Locate the cell with the specified text and output its (X, Y) center coordinate. 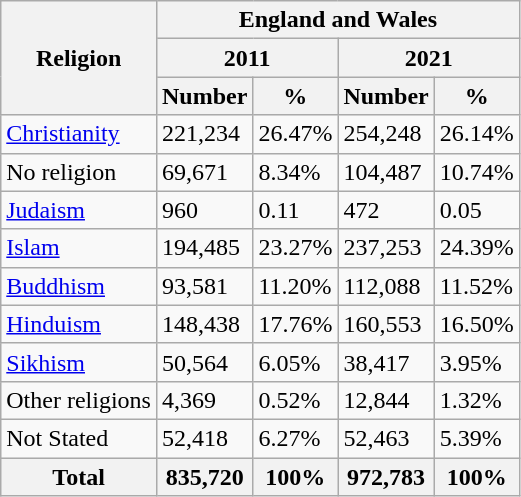
10.74% (476, 172)
6.27% (296, 438)
0.11 (296, 210)
160,553 (386, 324)
Christianity (79, 134)
8.34% (296, 172)
Total (79, 477)
254,248 (386, 134)
2021 (428, 58)
Not Stated (79, 438)
3.95% (476, 362)
26.47% (296, 134)
5.39% (476, 438)
Islam (79, 248)
11.20% (296, 286)
Buddhism (79, 286)
Other religions (79, 400)
52,463 (386, 438)
24.39% (476, 248)
4,369 (204, 400)
11.52% (476, 286)
52,418 (204, 438)
237,253 (386, 248)
Sikhism (79, 362)
0.05 (476, 210)
972,783 (386, 477)
472 (386, 210)
835,720 (204, 477)
93,581 (204, 286)
12,844 (386, 400)
17.76% (296, 324)
69,671 (204, 172)
104,487 (386, 172)
Judaism (79, 210)
148,438 (204, 324)
23.27% (296, 248)
38,417 (386, 362)
England and Wales (338, 20)
No religion (79, 172)
26.14% (476, 134)
221,234 (204, 134)
0.52% (296, 400)
194,485 (204, 248)
Hinduism (79, 324)
1.32% (476, 400)
6.05% (296, 362)
2011 (246, 58)
112,088 (386, 286)
Religion (79, 58)
50,564 (204, 362)
960 (204, 210)
16.50% (476, 324)
